Capture the cell that displays the provided text and extract its [X, Y] central coordinate. 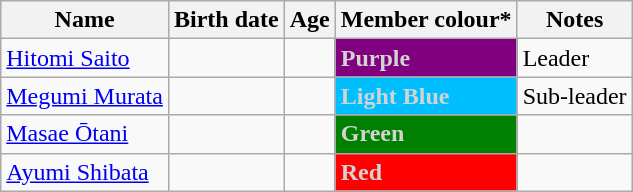
Sub-leader [574, 96]
Ayumi Shibata [85, 172]
Masae Ōtani [85, 134]
Birth date [226, 20]
Age [310, 20]
Light Blue [426, 96]
Notes [574, 20]
Hitomi Saito [85, 58]
Purple [426, 58]
Name [85, 20]
Green [426, 134]
Red [426, 172]
Megumi Murata [85, 96]
Member colour* [426, 20]
Leader [574, 58]
